From the cell containing the given text, extract its center point as [X, Y] coordinate. 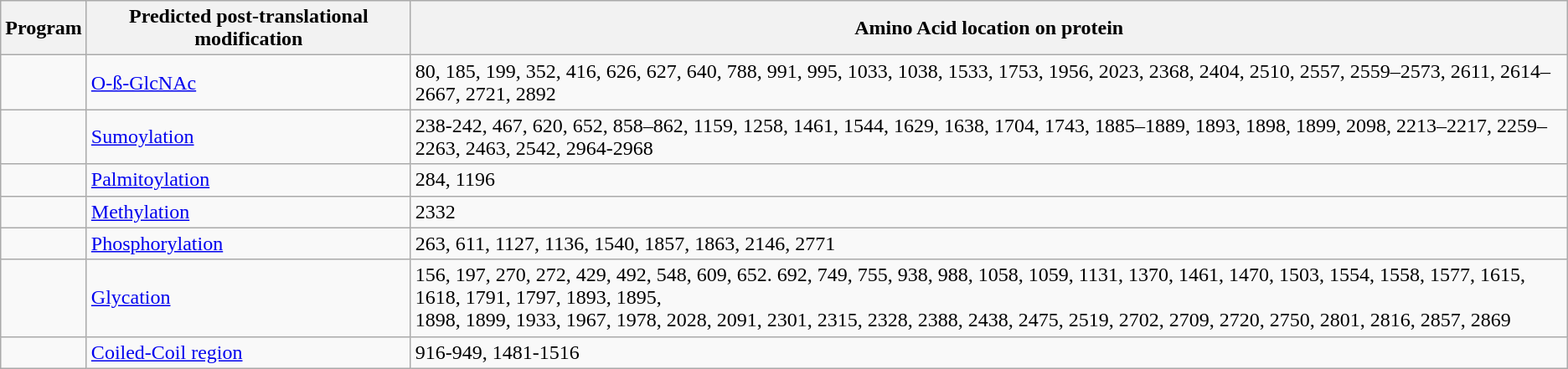
Sumoylation [248, 137]
Glycation [248, 298]
916-949, 1481-1516 [988, 352]
Amino Acid location on protein [988, 28]
Phosphorylation [248, 243]
284, 1196 [988, 180]
Coiled-Coil region [248, 352]
263, 611, 1127, 1136, 1540, 1857, 1863, 2146, 2771 [988, 243]
O-ß-GlcNAc [248, 82]
Palmitoylation [248, 180]
Methylation [248, 212]
2332 [988, 212]
Program [44, 28]
Predicted post-translational modification [248, 28]
